Provide the [x, y] coordinate of the cell's center where the given text is located.  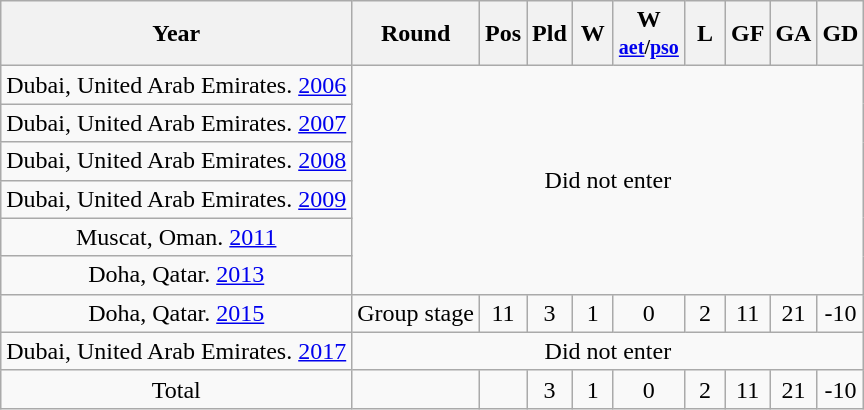
Waet/pso [648, 34]
Dubai, United Arab Emirates. 2007 [176, 123]
Doha, Qatar. 2015 [176, 313]
Dubai, United Arab Emirates. 2008 [176, 161]
Dubai, United Arab Emirates. 2017 [176, 351]
Dubai, United Arab Emirates. 2009 [176, 199]
L [704, 34]
GF [747, 34]
Group stage [416, 313]
Pos [502, 34]
Total [176, 389]
GA [794, 34]
Doha, Qatar. 2013 [176, 275]
Muscat, Oman. 2011 [176, 237]
GD [840, 34]
Year [176, 34]
W [592, 34]
Dubai, United Arab Emirates. 2006 [176, 85]
Round [416, 34]
Pld [550, 34]
